Output the [X, Y] coordinate of the center of the cell containing the given text.  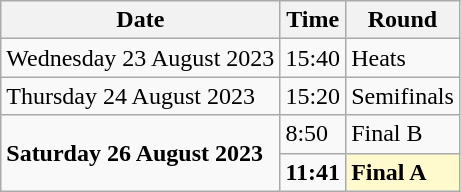
15:40 [313, 58]
Round [403, 20]
15:20 [313, 96]
Saturday 26 August 2023 [140, 153]
Time [313, 20]
8:50 [313, 134]
Thursday 24 August 2023 [140, 96]
Heats [403, 58]
Final A [403, 172]
Final B [403, 134]
Date [140, 20]
Wednesday 23 August 2023 [140, 58]
11:41 [313, 172]
Semifinals [403, 96]
